Pinpoint the cell where the given text exists, returning its (X, Y) midpoint coordinate. 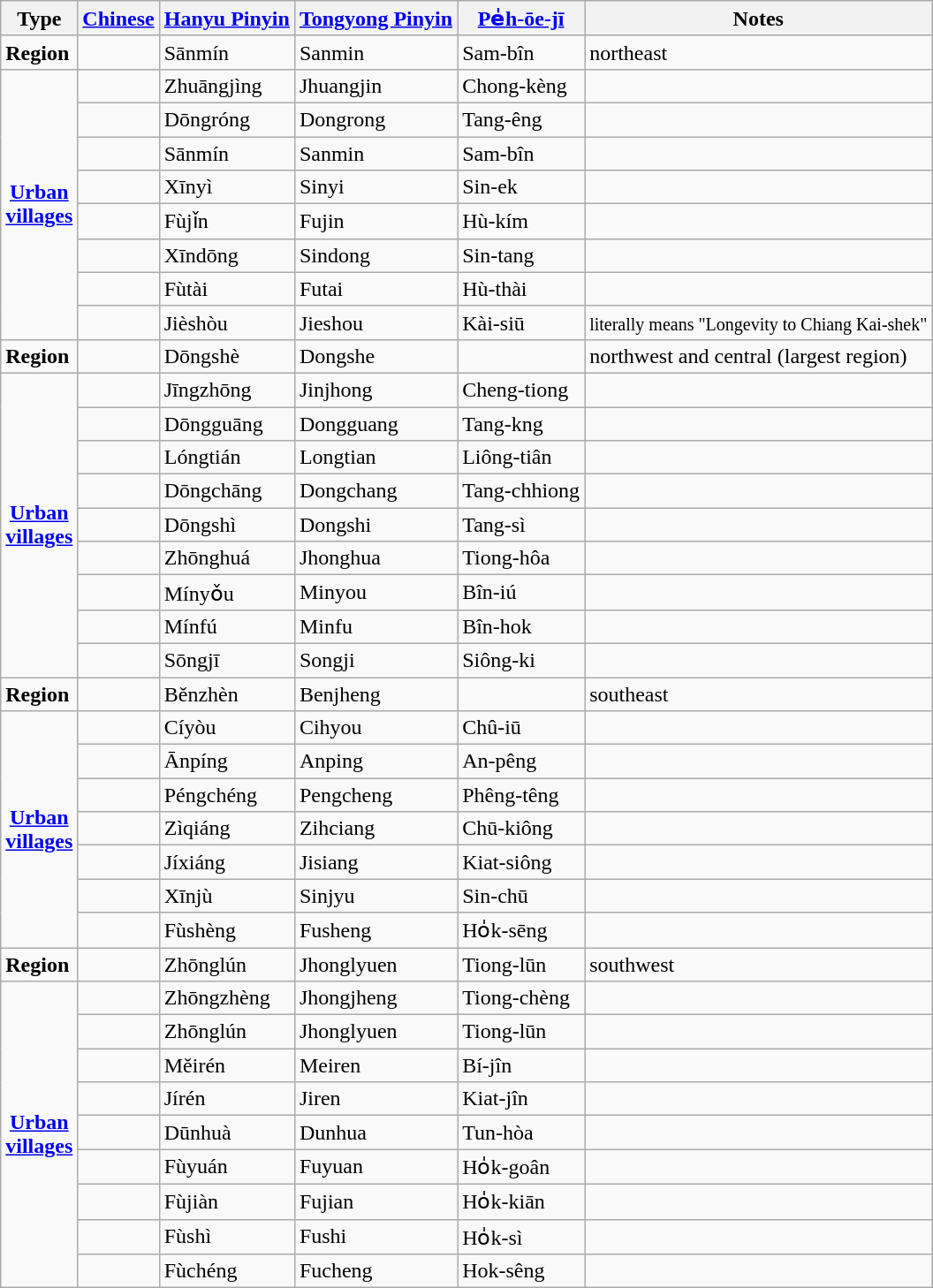
Jhonghua (375, 558)
Fusheng (375, 930)
Fùchéng (226, 1271)
Jinjhong (375, 390)
Sin-ek (521, 187)
Fujin (375, 222)
Sindong (375, 255)
Tongyong Pinyin (375, 19)
Zhōnghuá (226, 558)
Lóngtián (226, 458)
Siông-ki (521, 660)
Tiong-chèng (521, 998)
Jieshou (375, 322)
Kiat-siông (521, 862)
Benjheng (375, 693)
Bîn-iú (521, 593)
Jiren (375, 1099)
Ho̍k-sēng (521, 930)
Sin-chū (521, 896)
Péngchéng (226, 795)
Cheng-tiong (521, 390)
Songji (375, 660)
Tang-sì (521, 525)
Fùtài (226, 289)
Jièshòu (226, 322)
Dongrong (375, 119)
Type (39, 19)
Hanyu Pinyin (226, 19)
Jíxiáng (226, 862)
Fujian (375, 1201)
Jhongjheng (375, 998)
Dongguang (375, 423)
Běnzhèn (226, 693)
Pengcheng (375, 795)
Zìqiáng (226, 829)
Fùshì (226, 1237)
Fùshèng (226, 930)
Měirén (226, 1065)
Chū-kiông (521, 829)
Dōngróng (226, 119)
Dōngshì (226, 525)
Tang-êng (521, 119)
Fushi (375, 1237)
Fùjiàn (226, 1201)
Xīnyì (226, 187)
northwest and central (largest region) (758, 356)
Jisiang (375, 862)
Sinjyu (375, 896)
Dongshe (375, 356)
Hù-kím (521, 222)
Dōngchāng (226, 491)
Jhuangjin (375, 86)
Dūnhuà (226, 1133)
Bîn-hok (521, 626)
Fùjǐn (226, 222)
Jīngzhōng (226, 390)
Zhōngzhèng (226, 998)
Ānpíng (226, 761)
Dongchang (375, 491)
Tang-chhiong (521, 491)
Tun-hòa (521, 1133)
Kiat-jîn (521, 1099)
Tiong-hôa (521, 558)
Ho̍k-kiān (521, 1201)
Dongshi (375, 525)
Fucheng (375, 1271)
Notes (758, 19)
Hù-thài (521, 289)
Cihyou (375, 728)
Chinese (118, 19)
Mínyǒu (226, 593)
Futai (375, 289)
Dōngguāng (226, 423)
Phêng-têng (521, 795)
Liông-tiân (521, 458)
Cíyòu (226, 728)
southeast (758, 693)
Chû-iū (521, 728)
Anping (375, 761)
Xīndōng (226, 255)
An-pêng (521, 761)
Fuyuan (375, 1167)
Chong-kèng (521, 86)
Meiren (375, 1065)
Dōngshè (226, 356)
Ho̍k-sì (521, 1237)
Sōngjī (226, 660)
Pe̍h-ōe-jī (521, 19)
Xīnjù (226, 896)
Jírén (226, 1099)
Dunhua (375, 1133)
Fùyuán (226, 1167)
Minfu (375, 626)
Mínfú (226, 626)
Sin-tang (521, 255)
southwest (758, 964)
Bí-jîn (521, 1065)
northeast (758, 52)
Sinyi (375, 187)
Ho̍k-goân (521, 1167)
Minyou (375, 593)
Kài-siū (521, 322)
Longtian (375, 458)
Hok-sêng (521, 1271)
Zhuāngjìng (226, 86)
Tang-kng (521, 423)
literally means "Longevity to Chiang Kai-shek" (758, 322)
Zihciang (375, 829)
